Search for the cell housing the specified text and yield its [x, y] center coordinate. 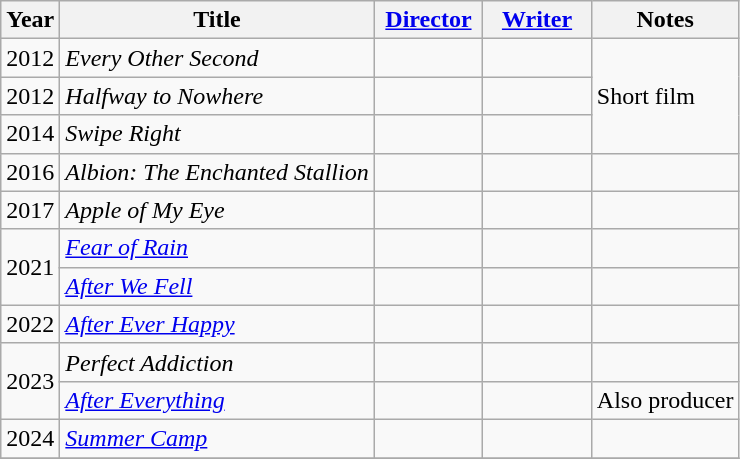
After Ever Happy [217, 324]
After We Fell [217, 286]
2017 [30, 210]
Director [428, 20]
2016 [30, 172]
Short film [665, 96]
Summer Camp [217, 438]
Title [217, 20]
Fear of Rain [217, 248]
2023 [30, 381]
Notes [665, 20]
Every Other Second [217, 58]
2024 [30, 438]
2014 [30, 134]
After Everything [217, 400]
Halfway to Nowhere [217, 96]
Also producer [665, 400]
Perfect Addiction [217, 362]
Albion: The Enchanted Stallion [217, 172]
Swipe Right [217, 134]
Year [30, 20]
Writer [538, 20]
2021 [30, 267]
2022 [30, 324]
Apple of My Eye [217, 210]
